Extract the [X, Y] coordinate from the center of the cell holding the provided text.  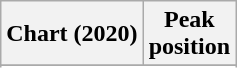
Peakposition [189, 34]
Chart (2020) [72, 34]
